Output the (x, y) coordinate of the center of the cell containing the given text.  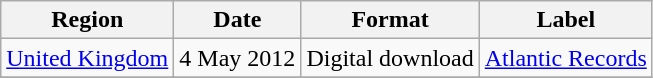
Format (390, 20)
Digital download (390, 58)
United Kingdom (88, 58)
Date (238, 20)
Atlantic Records (566, 58)
4 May 2012 (238, 58)
Region (88, 20)
Label (566, 20)
